Return [X, Y] of the center of cell containing provided text 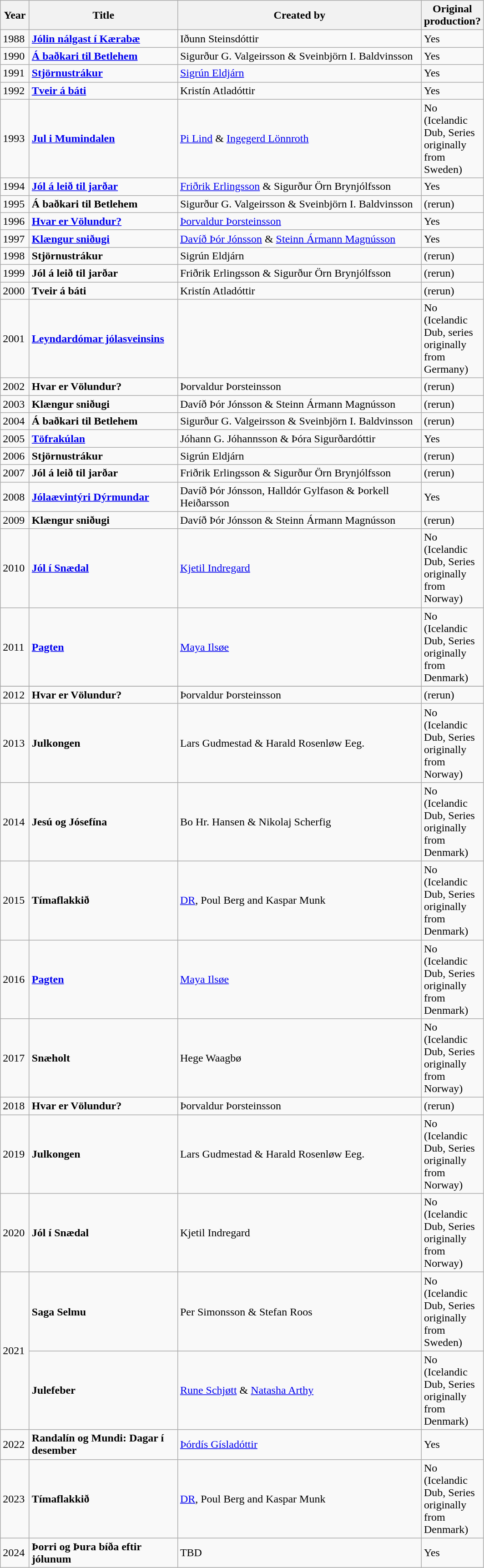
Bo Hr. Hansen & Nikolaj Scherfig [299, 822]
Jólaævintýri Dýrmundar [103, 497]
2001 [15, 339]
Original production? [452, 15]
1990 [15, 56]
2013 [15, 743]
1988 [15, 39]
2017 [15, 1058]
Þórdís Gísladóttir [299, 1444]
2000 [15, 291]
Iðunn Steinsdóttir [299, 39]
1996 [15, 221]
2002 [15, 387]
1991 [15, 73]
2014 [15, 822]
2023 [15, 1499]
Davíð Þór Jónsson, Halldór Gylfason & Þorkell Heiðarsson [299, 497]
1997 [15, 238]
Created by [299, 15]
Snæholt [103, 1058]
2022 [15, 1444]
2003 [15, 404]
Jóhann G. Jóhannsson & Þóra Sigurðardóttir [299, 439]
2009 [15, 520]
Year [15, 15]
2019 [15, 1154]
Jólin nálgast í Kærabæ [103, 39]
2010 [15, 568]
Randalín og Mundi: Dagar í desember [103, 1444]
1992 [15, 91]
2020 [15, 1233]
Töfrakúlan [103, 439]
1995 [15, 204]
Leyndardómar jólasveinsins [103, 339]
Þorri og Þura bíða eftir jólunum [103, 1553]
2024 [15, 1553]
2006 [15, 456]
TBD [299, 1553]
2008 [15, 497]
2011 [15, 647]
Per Simonsson & Stefan Roos [299, 1311]
Pi Lind & Ingegerd Lönnroth [299, 138]
Julefeber [103, 1391]
2016 [15, 979]
2021 [15, 1351]
Rune Schjøtt & Natasha Arthy [299, 1391]
2018 [15, 1106]
2012 [15, 695]
Saga Selmu [103, 1311]
2007 [15, 473]
2005 [15, 439]
Jesú og Jósefína [103, 822]
1999 [15, 273]
Hege Waagbø [299, 1058]
2015 [15, 900]
1998 [15, 256]
2004 [15, 421]
No (Icelandic Dub, series originally from Germany) [452, 339]
1993 [15, 138]
Title [103, 15]
1994 [15, 187]
Jul i Mumindalen [103, 138]
